Capture the cell that displays the provided text and extract its [X, Y] central coordinate. 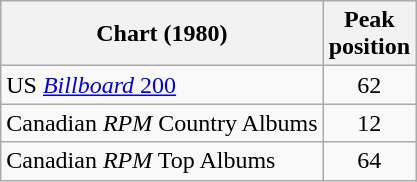
62 [369, 85]
Canadian RPM Top Albums [162, 161]
Peakposition [369, 34]
Chart (1980) [162, 34]
12 [369, 123]
Canadian RPM Country Albums [162, 123]
US Billboard 200 [162, 85]
64 [369, 161]
